Detect which cell encompasses the target text, then output its (X, Y) center coordinate. 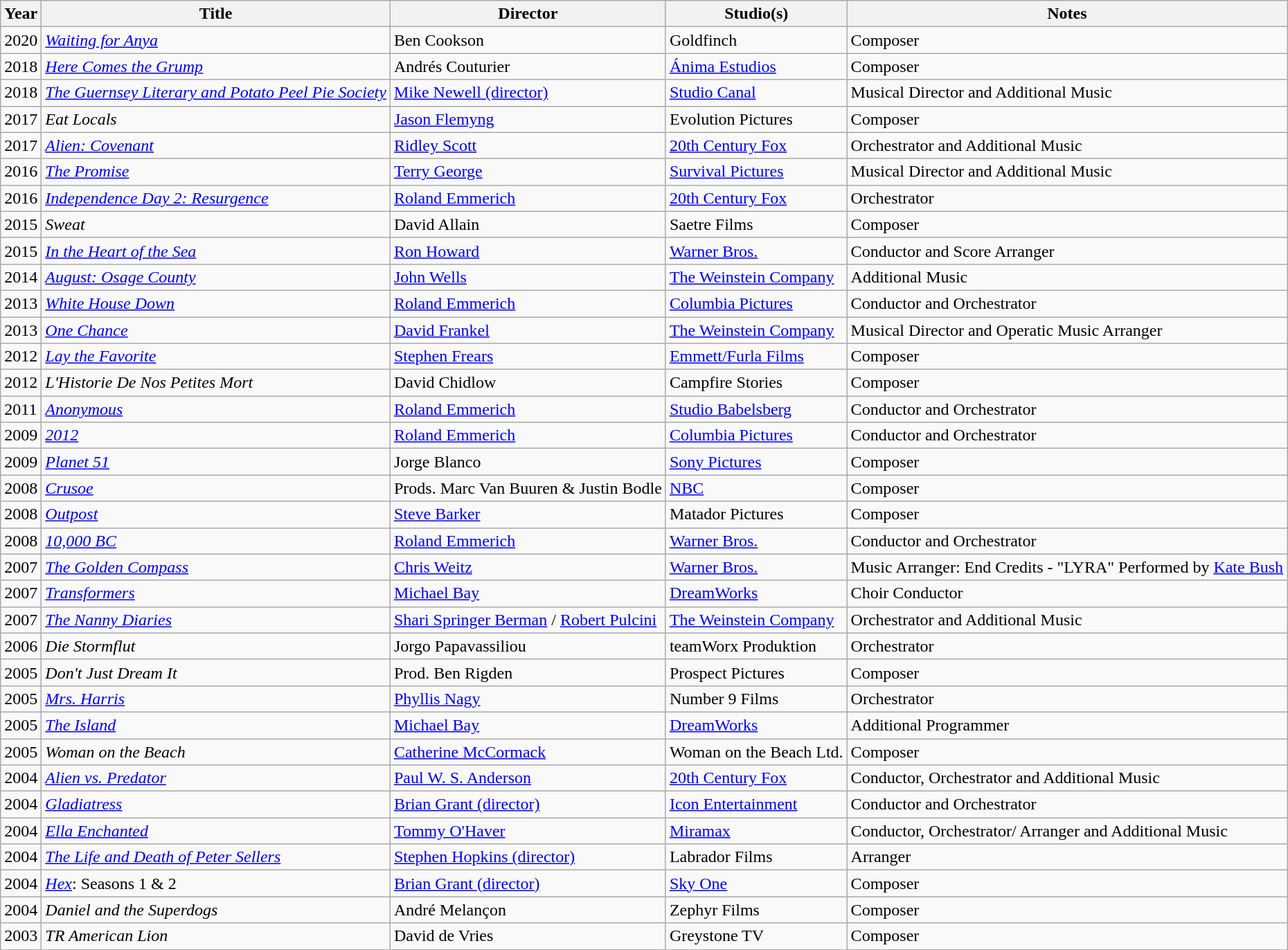
2011 (21, 409)
Eat Locals (216, 119)
Woman on the Beach Ltd. (756, 751)
teamWorx Produktion (756, 646)
Title (216, 14)
Matador Pictures (756, 514)
NBC (756, 488)
Lay the Favorite (216, 357)
The Life and Death of Peter Sellers (216, 857)
Independence Day 2: Resurgence (216, 198)
Anonymous (216, 409)
10,000 BC (216, 541)
Ella Enchanted (216, 831)
Survival Pictures (756, 172)
Additional Music (1066, 277)
Steve Barker (528, 514)
Number 9 Films (756, 699)
David Frankel (528, 330)
Stephen Frears (528, 357)
The Guernsey Literary and Potato Peel Pie Society (216, 93)
L'Historie De Nos Petites Mort (216, 383)
Daniel and the Superdogs (216, 910)
Additional Programmer (1066, 725)
One Chance (216, 330)
The Nanny Diaries (216, 620)
In the Heart of the Sea (216, 251)
Ben Cookson (528, 40)
Terry George (528, 172)
Hex: Seasons 1 & 2 (216, 884)
Shari Springer Berman / Robert Pulcini (528, 620)
Sony Pictures (756, 462)
Miramax (756, 831)
Paul W. S. Anderson (528, 778)
Ridley Scott (528, 145)
Outpost (216, 514)
The Promise (216, 172)
Planet 51 (216, 462)
Evolution Pictures (756, 119)
White House Down (216, 303)
2020 (21, 40)
Saetre Films (756, 224)
Zephyr Films (756, 910)
David Allain (528, 224)
Greystone TV (756, 936)
Don't Just Dream It (216, 672)
Die Stormflut (216, 646)
Jorge Blanco (528, 462)
Emmett/Furla Films (756, 357)
Sweat (216, 224)
David de Vries (528, 936)
Arranger (1066, 857)
Transformers (216, 593)
Waiting for Anya (216, 40)
Musical Director and Operatic Music Arranger (1066, 330)
2014 (21, 277)
Stephen Hopkins (director) (528, 857)
Jason Flemyng (528, 119)
Studio Babelsberg (756, 409)
Prospect Pictures (756, 672)
TR American Lion (216, 936)
2006 (21, 646)
Woman on the Beach (216, 751)
David Chidlow (528, 383)
Here Comes the Grump (216, 66)
Labrador Films (756, 857)
Studio(s) (756, 14)
Choir Conductor (1066, 593)
Andrés Couturier (528, 66)
Sky One (756, 884)
Music Arranger: End Credits - "LYRA" Performed by Kate Bush (1066, 567)
Chris Weitz (528, 567)
André Melançon (528, 910)
Ron Howard (528, 251)
The Golden Compass (216, 567)
Notes (1066, 14)
Gladiatress (216, 805)
2003 (21, 936)
Studio Canal (756, 93)
Crusoe (216, 488)
Director (528, 14)
Mrs. Harris (216, 699)
Ánima Estudios (756, 66)
Mike Newell (director) (528, 93)
Campfire Stories (756, 383)
The Island (216, 725)
Jorgo Papavassiliou (528, 646)
August: Osage County (216, 277)
Prods. Marc Van Buuren & Justin Bodle (528, 488)
Tommy O'Haver (528, 831)
Alien: Covenant (216, 145)
Icon Entertainment (756, 805)
Conductor and Score Arranger (1066, 251)
Goldfinch (756, 40)
Phyllis Nagy (528, 699)
Year (21, 14)
Catherine McCormack (528, 751)
Conductor, Orchestrator/ Arranger and Additional Music (1066, 831)
Alien vs. Predator (216, 778)
John Wells (528, 277)
Prod. Ben Rigden (528, 672)
Conductor, Orchestrator and Additional Music (1066, 778)
